Scan for the cell matching the given text and deliver its (x, y) coordinate at center. 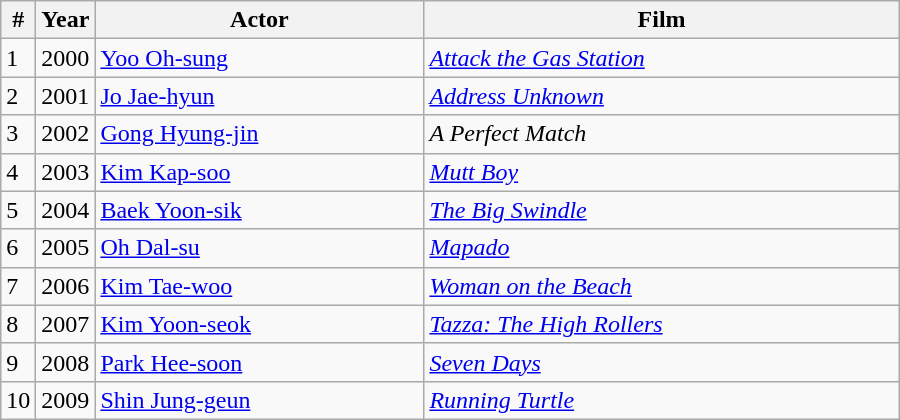
2001 (66, 96)
Jo Jae-hyun (260, 96)
8 (18, 324)
2006 (66, 286)
2000 (66, 58)
10 (18, 400)
2008 (66, 362)
Actor (260, 20)
A Perfect Match (662, 134)
2007 (66, 324)
Kim Kap-soo (260, 172)
Mapado (662, 248)
Shin Jung-geun (260, 400)
Kim Tae-woo (260, 286)
Yoo Oh-sung (260, 58)
Park Hee-soon (260, 362)
4 (18, 172)
Mutt Boy (662, 172)
7 (18, 286)
Year (66, 20)
Woman on the Beach (662, 286)
Gong Hyung-jin (260, 134)
1 (18, 58)
Running Turtle (662, 400)
2 (18, 96)
3 (18, 134)
2004 (66, 210)
5 (18, 210)
6 (18, 248)
2009 (66, 400)
2005 (66, 248)
Baek Yoon-sik (260, 210)
2002 (66, 134)
Film (662, 20)
Address Unknown (662, 96)
Kim Yoon-seok (260, 324)
# (18, 20)
Attack the Gas Station (662, 58)
Oh Dal-su (260, 248)
Tazza: The High Rollers (662, 324)
9 (18, 362)
Seven Days (662, 362)
2003 (66, 172)
The Big Swindle (662, 210)
